For the text-containing cell, return its midpoint in (X, Y) coordinate format. 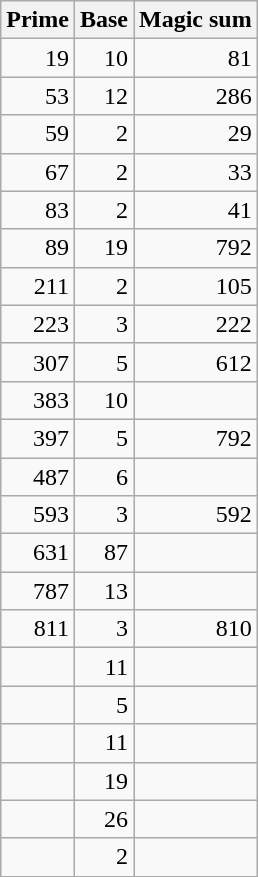
89 (38, 248)
383 (38, 400)
397 (38, 438)
Prime (38, 20)
222 (196, 324)
487 (38, 477)
29 (196, 134)
307 (38, 362)
631 (38, 553)
6 (104, 477)
Magic sum (196, 20)
33 (196, 172)
810 (196, 629)
811 (38, 629)
223 (38, 324)
593 (38, 515)
41 (196, 210)
211 (38, 286)
81 (196, 58)
83 (38, 210)
12 (104, 96)
105 (196, 286)
59 (38, 134)
67 (38, 172)
26 (104, 819)
612 (196, 362)
Base (104, 20)
286 (196, 96)
592 (196, 515)
53 (38, 96)
13 (104, 591)
787 (38, 591)
87 (104, 553)
